Determine the (x, y) coordinate at the center of the cell enclosing the given text.  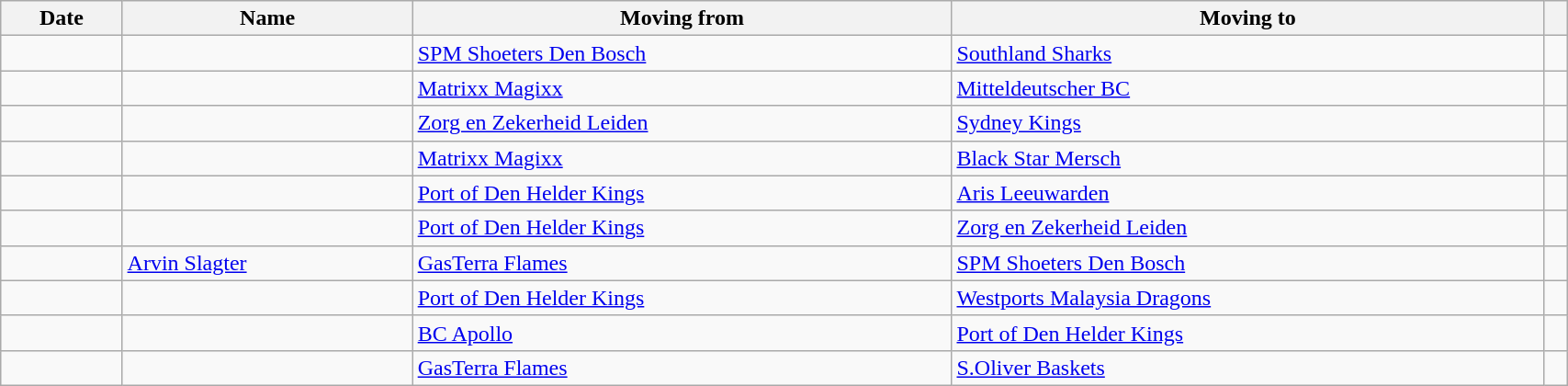
Aris Leeuwarden (1247, 193)
Sydney Kings (1247, 123)
Date (62, 18)
Arvin Slagter (267, 263)
Mitteldeutscher BC (1247, 88)
Southland Sharks (1247, 53)
Black Star Mersch (1247, 158)
S.Oliver Baskets (1247, 368)
Westports Malaysia Dragons (1247, 298)
Moving to (1247, 18)
Moving from (682, 18)
BC Apollo (682, 333)
Name (267, 18)
